Output the [X, Y] coordinate of the center of the cell containing the given text.  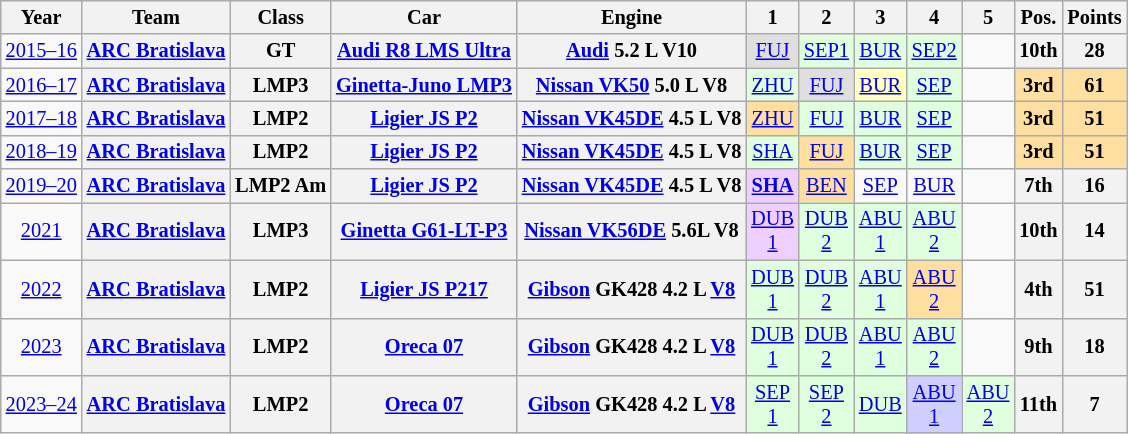
9th [1038, 347]
3 [880, 17]
Audi 5.2 L V10 [632, 51]
Year [42, 17]
16 [1095, 186]
Team [156, 17]
7 [1095, 404]
2015–16 [42, 51]
Car [424, 17]
DUB [880, 404]
Points [1095, 17]
4 [934, 17]
Nissan VK56DE 5.6L V8 [632, 231]
BEN [826, 186]
1 [772, 17]
Ginetta G61-LT-P3 [424, 231]
Class [280, 17]
2022 [42, 289]
2023–24 [42, 404]
Pos. [1038, 17]
4th [1038, 289]
Audi R8 LMS Ultra [424, 51]
2018–19 [42, 152]
28 [1095, 51]
18 [1095, 347]
Ginetta-Juno LMP3 [424, 85]
5 [988, 17]
LMP2 Am [280, 186]
Engine [632, 17]
2 [826, 17]
61 [1095, 85]
2019–20 [42, 186]
2021 [42, 231]
11th [1038, 404]
2016–17 [42, 85]
Nissan VK50 5.0 L V8 [632, 85]
2017–18 [42, 118]
14 [1095, 231]
7th [1038, 186]
Ligier JS P217 [424, 289]
2023 [42, 347]
GT [280, 51]
